For the text-containing cell, return its midpoint in (X, Y) coordinate format. 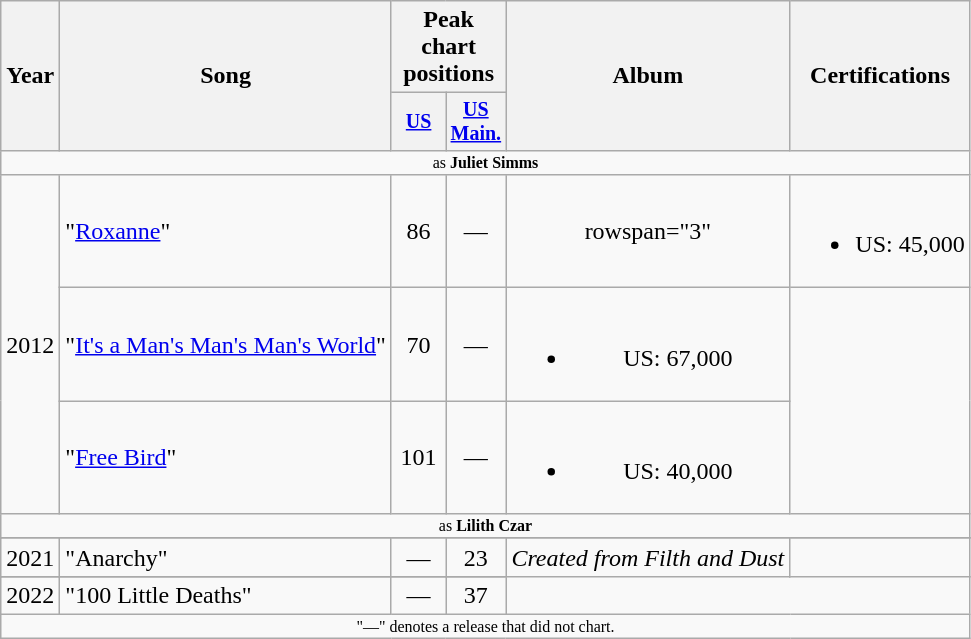
70 (418, 344)
"It's a Man's Man's Man's World" (226, 344)
US: 45,000 (880, 232)
"Roxanne" (226, 232)
37 (476, 595)
101 (418, 458)
Peak chart positions (448, 47)
2021 (30, 557)
Year (30, 76)
"100 Little Deaths" (226, 595)
US (418, 122)
rowspan="3" (648, 232)
2022 (30, 595)
86 (418, 232)
Created from Filth and Dust (648, 557)
23 (476, 557)
"Anarchy" (226, 557)
as Lilith Czar (486, 526)
US: 40,000 (648, 458)
Album (648, 76)
as Juliet Simms (486, 162)
USMain. (476, 122)
2012 (30, 344)
Certifications (880, 76)
"Free Bird" (226, 458)
US: 67,000 (648, 344)
Song (226, 76)
"—" denotes a release that did not chart. (486, 626)
